Scan for the cell matching the given text and deliver its (x, y) coordinate at center. 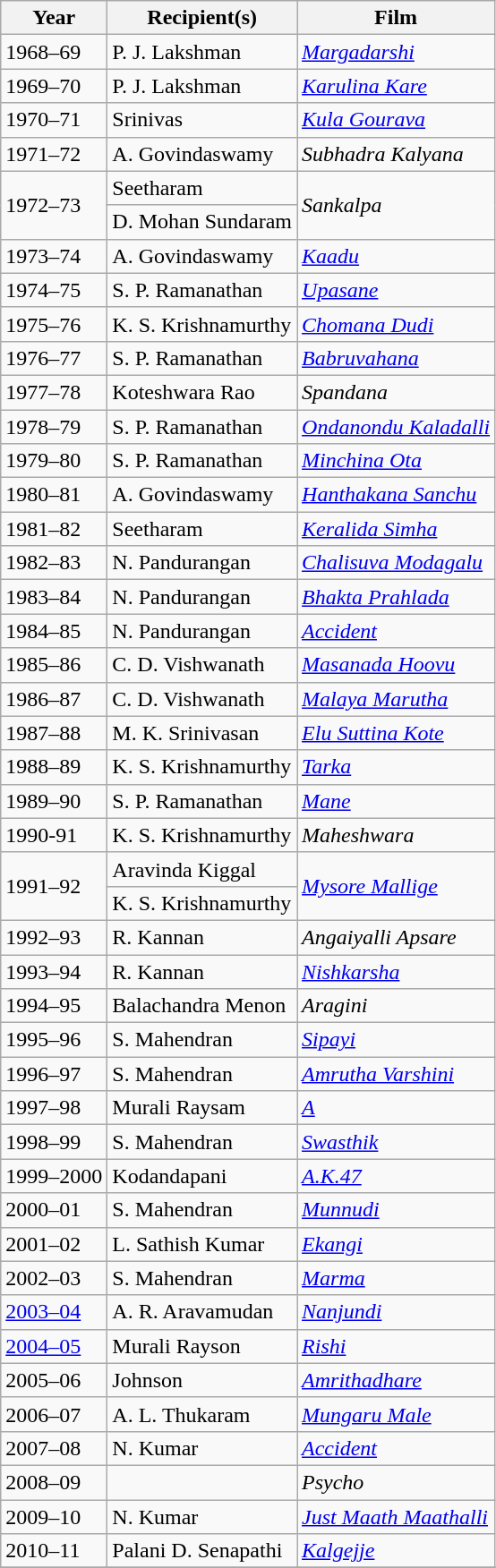
1983–84 (54, 597)
Chomana Dudi (396, 324)
Amrithadhare (396, 1380)
Srinivas (202, 120)
A.K.47 (396, 1176)
D. Mohan Sundaram (202, 222)
1999–2000 (54, 1176)
L. Sathish Kumar (202, 1244)
Balachandra Menon (202, 1006)
Swasthik (396, 1142)
1985–86 (54, 665)
1984–85 (54, 631)
1979–80 (54, 461)
1997–98 (54, 1108)
1995–96 (54, 1040)
Kula Gourava (396, 120)
1969–70 (54, 86)
Chalisuva Modagalu (396, 563)
Ekangi (396, 1244)
Marma (396, 1278)
2010–11 (54, 1551)
1970–71 (54, 120)
1973–74 (54, 256)
2000–01 (54, 1210)
1988–89 (54, 767)
1975–76 (54, 324)
Masanada Hoovu (396, 665)
Nanjundi (396, 1312)
1991–92 (54, 886)
2006–07 (54, 1414)
Malaya Marutha (396, 699)
1986–87 (54, 699)
M. K. Srinivasan (202, 733)
2008–09 (54, 1482)
Maheshwara (396, 835)
Sankalpa (396, 205)
Nishkarsha (396, 971)
Babruvahana (396, 358)
Hanthakana Sanchu (396, 495)
Elu Suttina Kote (396, 733)
Aravinda Kiggal (202, 869)
1980–81 (54, 495)
1992–93 (54, 937)
2004–05 (54, 1346)
Angaiyalli Apsare (396, 937)
Sipayi (396, 1040)
A. R. Aravamudan (202, 1312)
Munnudi (396, 1210)
Margadarshi (396, 52)
Aragini (396, 1006)
Kodandapani (202, 1176)
Palani D. Senapathi (202, 1551)
1976–77 (54, 358)
Just Maath Maathalli (396, 1517)
Johnson (202, 1380)
1990-91 (54, 835)
Amrutha Varshini (396, 1074)
1968–69 (54, 52)
2009–10 (54, 1517)
2007–08 (54, 1448)
Tarka (396, 767)
1989–90 (54, 801)
Film (396, 18)
1998–99 (54, 1142)
1977–78 (54, 392)
Ondanondu Kaladalli (396, 427)
Bhakta Prahlada (396, 597)
Mane (396, 801)
Kalgejje (396, 1551)
Psycho (396, 1482)
1971–72 (54, 154)
A (396, 1108)
1974–75 (54, 290)
Recipient(s) (202, 18)
Koteshwara Rao (202, 392)
Keralida Simha (396, 529)
Mysore Mallige (396, 886)
Subhadra Kalyana (396, 154)
1982–83 (54, 563)
Spandana (396, 392)
1993–94 (54, 971)
Year (54, 18)
Murali Raysam (202, 1108)
Rishi (396, 1346)
Minchina Ota (396, 461)
Upasane (396, 290)
2002–03 (54, 1278)
1978–79 (54, 427)
2003–04 (54, 1312)
2001–02 (54, 1244)
Kaadu (396, 256)
A. L. Thukaram (202, 1414)
2005–06 (54, 1380)
1996–97 (54, 1074)
Mungaru Male (396, 1414)
1994–95 (54, 1006)
1981–82 (54, 529)
Murali Rayson (202, 1346)
1972–73 (54, 205)
Karulina Kare (396, 86)
1987–88 (54, 733)
